Pinpoint the cell where the given text exists, returning its [X, Y] midpoint coordinate. 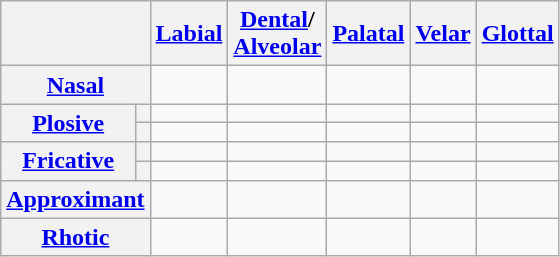
Approximant [76, 199]
Dental/Alveolar [278, 34]
Glottal [518, 34]
Fricative [68, 161]
Velar [443, 34]
Rhotic [76, 237]
Nasal [76, 85]
Plosive [68, 123]
Palatal [368, 34]
Labial [189, 34]
